Scan for the cell matching the given text and deliver its [x, y] coordinate at center. 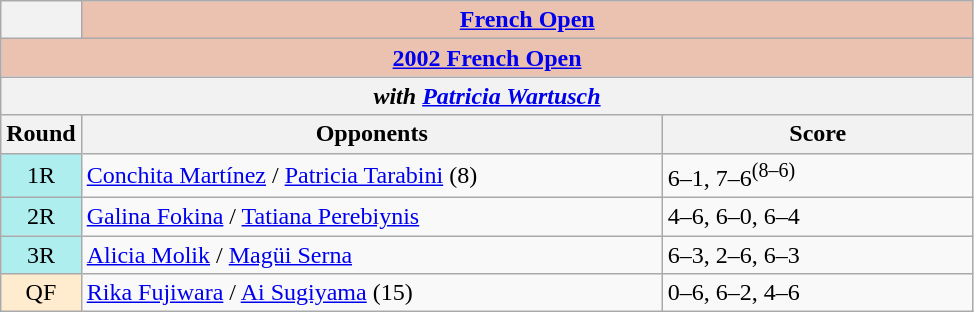
Opponents [372, 134]
3R [41, 255]
Rika Fujiwara / Ai Sugiyama (15) [372, 293]
Alicia Molik / Magüi Serna [372, 255]
Conchita Martínez / Patricia Tarabini (8) [372, 176]
2002 French Open [488, 58]
with Patricia Wartusch [488, 96]
2R [41, 217]
6–1, 7–6(8–6) [818, 176]
0–6, 6–2, 4–6 [818, 293]
Score [818, 134]
Galina Fokina / Tatiana Perebiynis [372, 217]
1R [41, 176]
Round [41, 134]
6–3, 2–6, 6–3 [818, 255]
4–6, 6–0, 6–4 [818, 217]
French Open [527, 20]
QF [41, 293]
